Return (X, Y) of the center of cell containing provided text 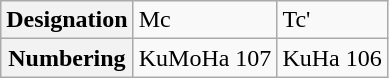
KuHa 106 (332, 58)
Tc' (332, 20)
Designation (67, 20)
Mc (205, 20)
KuMoHa 107 (205, 58)
Numbering (67, 58)
